Provide the (X, Y) coordinate of the cell's center where the given text is located.  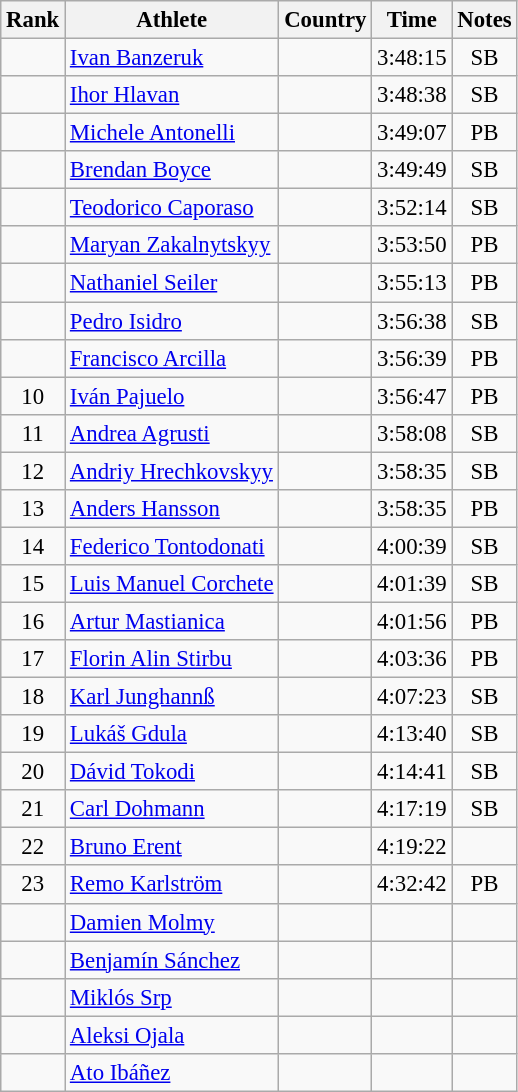
Athlete (172, 20)
18 (33, 697)
23 (33, 885)
Ihor Hlavan (172, 95)
Ato Ibáñez (172, 1073)
Andriy Hrechkovskyy (172, 471)
22 (33, 847)
Damien Molmy (172, 922)
Benjamín Sánchez (172, 960)
4:01:56 (412, 621)
3:56:47 (412, 396)
Miklós Srp (172, 997)
Carl Dohmann (172, 809)
Lukáš Gdula (172, 734)
Artur Mastianica (172, 621)
11 (33, 433)
Time (412, 20)
4:17:19 (412, 809)
Maryan Zakalnytskyy (172, 245)
19 (33, 734)
Anders Hansson (172, 509)
Andrea Agrusti (172, 433)
Aleksi Ojala (172, 1035)
10 (33, 396)
Remo Karlström (172, 885)
Francisco Arcilla (172, 358)
Karl Junghannß (172, 697)
Dávid Tokodi (172, 772)
Bruno Erent (172, 847)
21 (33, 809)
3:49:49 (412, 170)
14 (33, 546)
3:56:39 (412, 358)
3:56:38 (412, 321)
3:53:50 (412, 245)
3:55:13 (412, 283)
3:52:14 (412, 208)
Nathaniel Seiler (172, 283)
15 (33, 584)
Florin Alin Stirbu (172, 659)
Iván Pajuelo (172, 396)
4:07:23 (412, 697)
Ivan Banzeruk (172, 58)
4:32:42 (412, 885)
17 (33, 659)
20 (33, 772)
12 (33, 471)
4:13:40 (412, 734)
4:14:41 (412, 772)
13 (33, 509)
Country (326, 20)
4:01:39 (412, 584)
3:48:38 (412, 95)
3:58:08 (412, 433)
Luis Manuel Corchete (172, 584)
Notes (484, 20)
4:03:36 (412, 659)
Pedro Isidro (172, 321)
3:48:15 (412, 58)
Brendan Boyce (172, 170)
3:49:07 (412, 133)
Teodorico Caporaso (172, 208)
Rank (33, 20)
4:19:22 (412, 847)
Federico Tontodonati (172, 546)
Michele Antonelli (172, 133)
16 (33, 621)
4:00:39 (412, 546)
